Return (x, y) of the center of cell containing provided text 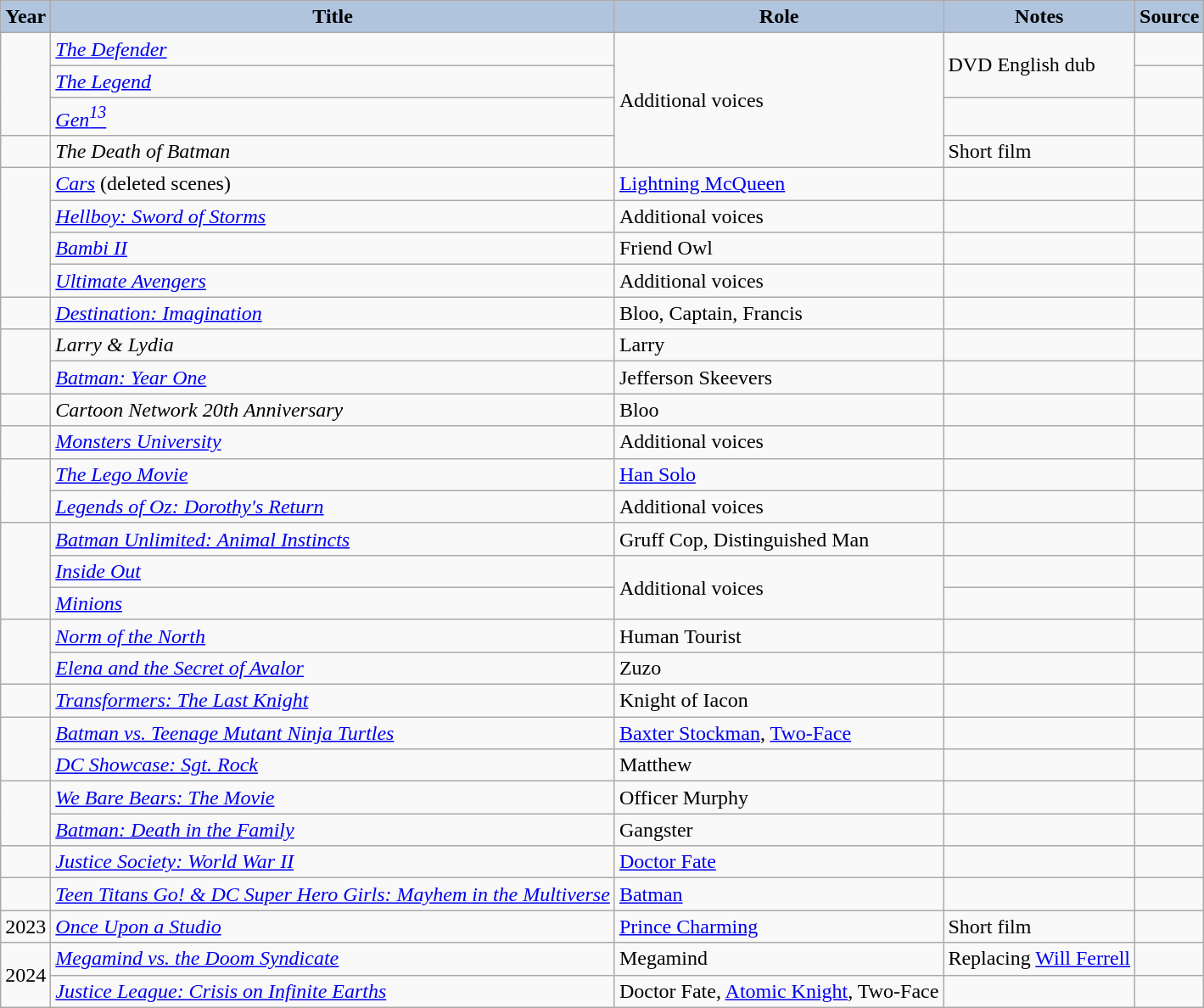
Megamind vs. the Doom Syndicate (333, 959)
The Lego Movie (333, 474)
Zuzo (779, 668)
Source (1169, 17)
Bloo (779, 410)
Officer Murphy (779, 798)
Human Tourist (779, 636)
Batman vs. Teenage Mutant Ninja Turtles (333, 733)
Gruff Cop, Distinguished Man (779, 539)
Monsters University (333, 442)
Matthew (779, 765)
Bloo, Captain, Francis (779, 313)
Cartoon Network 20th Anniversary (333, 410)
Title (333, 17)
Batman: Death in the Family (333, 830)
Doctor Fate, Atomic Knight, Two-Face (779, 991)
The Legend (333, 81)
Doctor Fate (779, 862)
Friend Owl (779, 249)
Gangster (779, 830)
Larry & Lydia (333, 345)
Jefferson Skeevers (779, 378)
Knight of Iacon (779, 701)
The Defender (333, 49)
We Bare Bears: The Movie (333, 798)
Batman Unlimited: Animal Instincts (333, 539)
Elena and the Secret of Avalor (333, 668)
The Death of Batman (333, 151)
Batman: Year One (333, 378)
DC Showcase: Sgt. Rock (333, 765)
Cars (deleted scenes) (333, 184)
Year (25, 17)
Lightning McQueen (779, 184)
Inside Out (333, 571)
Norm of the North (333, 636)
Prince Charming (779, 927)
Bambi II (333, 249)
Role (779, 17)
Destination: Imagination (333, 313)
Megamind (779, 959)
Notes (1039, 17)
Replacing Will Ferrell (1039, 959)
Once Upon a Studio (333, 927)
Gen13 (333, 117)
Larry (779, 345)
Minions (333, 603)
Legends of Oz: Dorothy's Return (333, 507)
Han Solo (779, 474)
Baxter Stockman, Two-Face (779, 733)
Batman (779, 894)
Justice Society: World War II (333, 862)
Hellboy: Sword of Storms (333, 216)
Ultimate Avengers (333, 281)
2023 (25, 927)
Justice League: Crisis on Infinite Earths (333, 991)
Transformers: The Last Knight (333, 701)
DVD English dub (1039, 65)
2024 (25, 975)
Teen Titans Go! & DC Super Hero Girls: Mayhem in the Multiverse (333, 894)
